Extract the (X, Y) coordinate from the center of the cell holding the provided text.  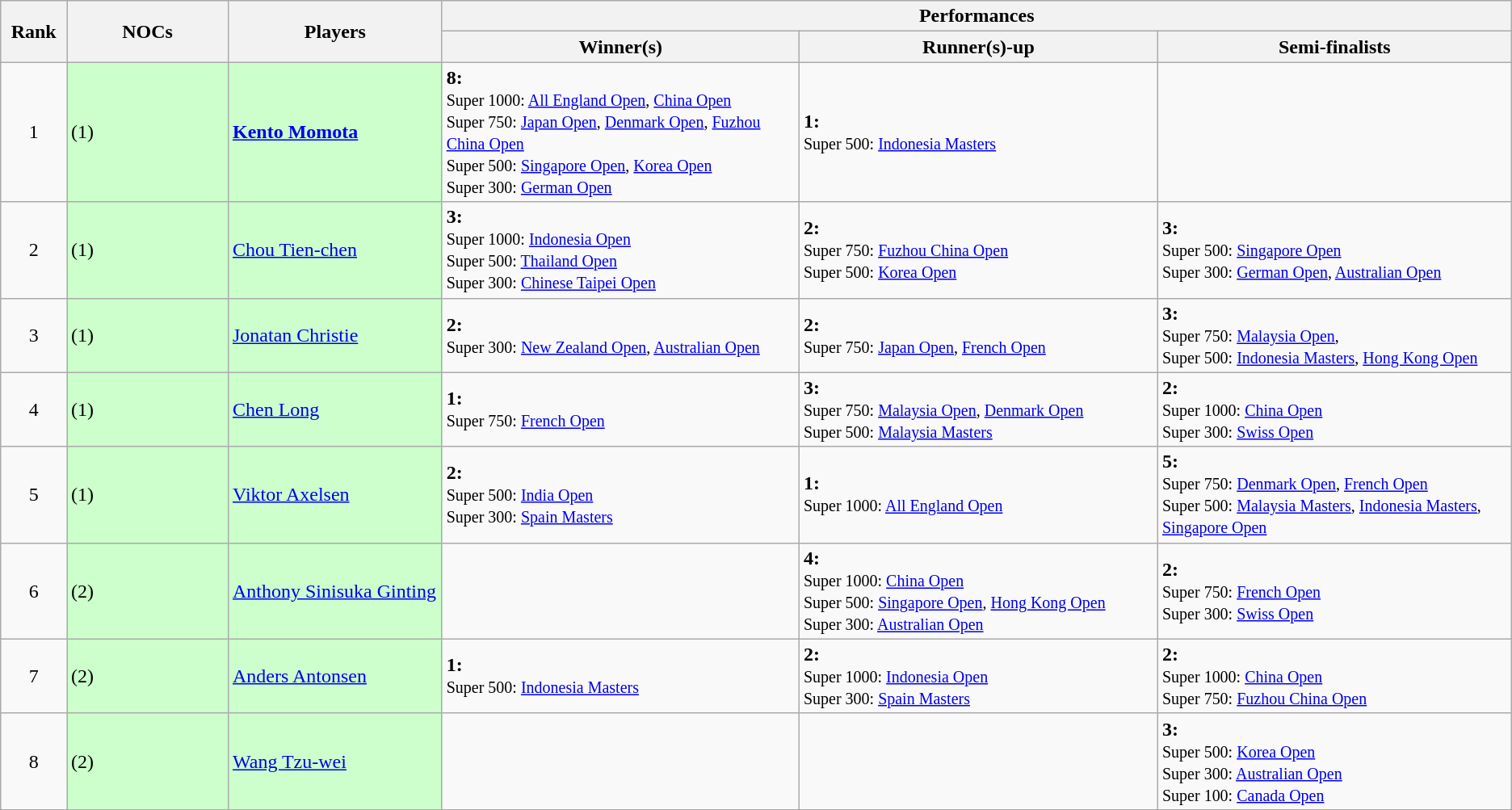
2:Super 1000: China OpenSuper 750: Fuzhou China Open (1334, 676)
8 (34, 761)
1:Super 1000: All England Open (978, 494)
4 (34, 409)
Chen Long (334, 409)
3:Super 500: Singapore OpenSuper 300: German Open, Australian Open (1334, 250)
3:Super 750: Malaysia Open,Super 500: Indonesia Masters, Hong Kong Open (1334, 335)
4:Super 1000: China OpenSuper 500: Singapore Open, Hong Kong OpenSuper 300: Australian Open (978, 591)
Players (334, 31)
Rank (34, 31)
3:Super 500: Korea OpenSuper 300: Australian OpenSuper 100: Canada Open (1334, 761)
NOCs (148, 31)
3 (34, 335)
2 (34, 250)
Anders Antonsen (334, 676)
1:Super 750: French Open (620, 409)
2:Super 1000: China OpenSuper 300: Swiss Open (1334, 409)
2:Super 300: New Zealand Open, Australian Open (620, 335)
Kento Momota (334, 132)
3:Super 750: Malaysia Open, Denmark OpenSuper 500: Malaysia Masters (978, 409)
Chou Tien-chen (334, 250)
6 (34, 591)
5 (34, 494)
5:Super 750: Denmark Open, French OpenSuper 500: Malaysia Masters, Indonesia Masters, Singapore Open (1334, 494)
Viktor Axelsen (334, 494)
7 (34, 676)
Wang Tzu-wei (334, 761)
1 (34, 132)
Jonatan Christie (334, 335)
3:Super 1000: Indonesia OpenSuper 500: Thailand OpenSuper 300: Chinese Taipei Open (620, 250)
Runner(s)-up (978, 47)
2:Super 750: Japan Open, French Open (978, 335)
Semi-finalists (1334, 47)
Winner(s) (620, 47)
2:Super 750: French OpenSuper 300: Swiss Open (1334, 591)
2:Super 750: Fuzhou China OpenSuper 500: Korea Open (978, 250)
2:Super 1000: Indonesia OpenSuper 300: Spain Masters (978, 676)
Performances (976, 16)
Anthony Sinisuka Ginting (334, 591)
2:Super 500: India OpenSuper 300: Spain Masters (620, 494)
